Pinpoint the cell where the given text exists, returning its (x, y) midpoint coordinate. 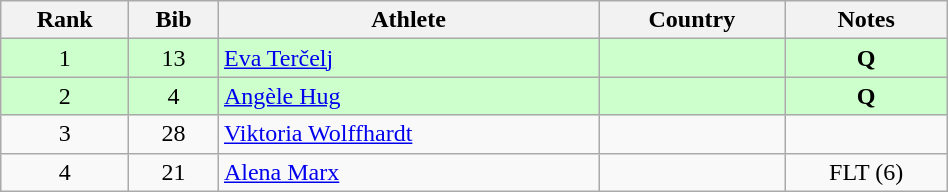
Eva Terčelj (408, 58)
Angèle Hug (408, 96)
Country (692, 20)
Rank (65, 20)
Athlete (408, 20)
3 (65, 134)
28 (174, 134)
Bib (174, 20)
Viktoria Wolffhardt (408, 134)
FLT (6) (866, 172)
13 (174, 58)
Alena Marx (408, 172)
1 (65, 58)
21 (174, 172)
Notes (866, 20)
2 (65, 96)
